Pinpoint the cell where the given text exists, returning its [x, y] midpoint coordinate. 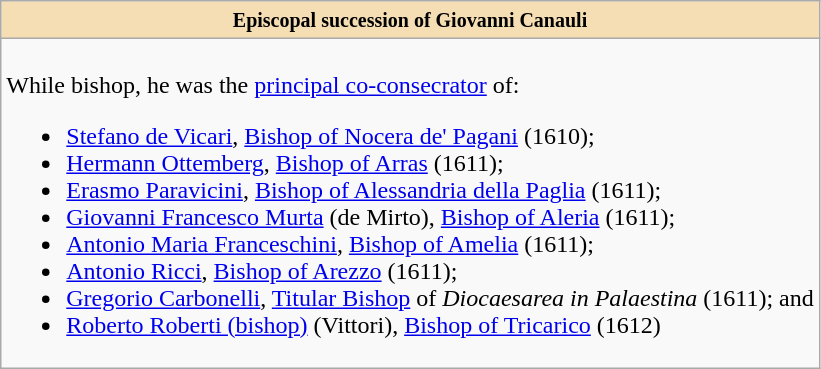
Episcopal succession of Giovanni Canauli [410, 20]
